Scan for the cell matching the given text and deliver its [x, y] coordinate at center. 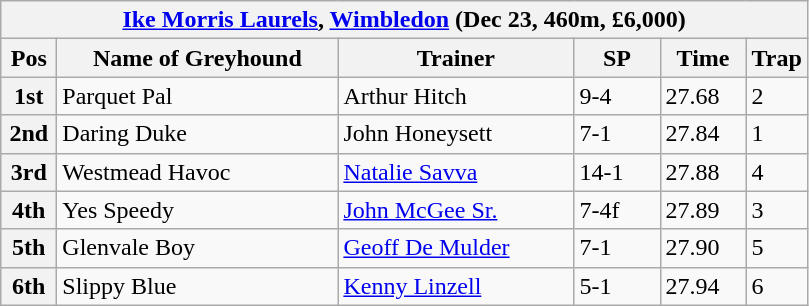
3 [776, 210]
John McGee Sr. [456, 210]
John Honeysett [456, 134]
1st [29, 96]
Daring Duke [198, 134]
Trainer [456, 58]
4th [29, 210]
6th [29, 286]
Glenvale Boy [198, 248]
7-4f [617, 210]
5 [776, 248]
27.94 [703, 286]
Geoff De Mulder [456, 248]
Kenny Linzell [456, 286]
5th [29, 248]
Name of Greyhound [198, 58]
Natalie Savva [456, 172]
Yes Speedy [198, 210]
Trap [776, 58]
Westmead Havoc [198, 172]
27.68 [703, 96]
1 [776, 134]
6 [776, 286]
Slippy Blue [198, 286]
5-1 [617, 286]
Ike Morris Laurels, Wimbledon (Dec 23, 460m, £6,000) [404, 20]
Arthur Hitch [456, 96]
27.90 [703, 248]
3rd [29, 172]
2 [776, 96]
2nd [29, 134]
4 [776, 172]
27.89 [703, 210]
27.84 [703, 134]
SP [617, 58]
27.88 [703, 172]
9-4 [617, 96]
Pos [29, 58]
14-1 [617, 172]
Time [703, 58]
Parquet Pal [198, 96]
